Return the (X, Y) coordinate for the center point of the cell that contains the specified text.  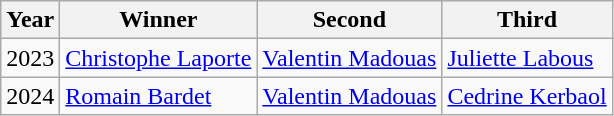
Year (30, 20)
Cedrine Kerbaol (527, 96)
Second (350, 20)
Winner (158, 20)
Christophe Laporte (158, 58)
2023 (30, 58)
2024 (30, 96)
Romain Bardet (158, 96)
Third (527, 20)
Juliette Labous (527, 58)
